Return the [x, y] coordinate for the center point of the cell that contains the specified text.  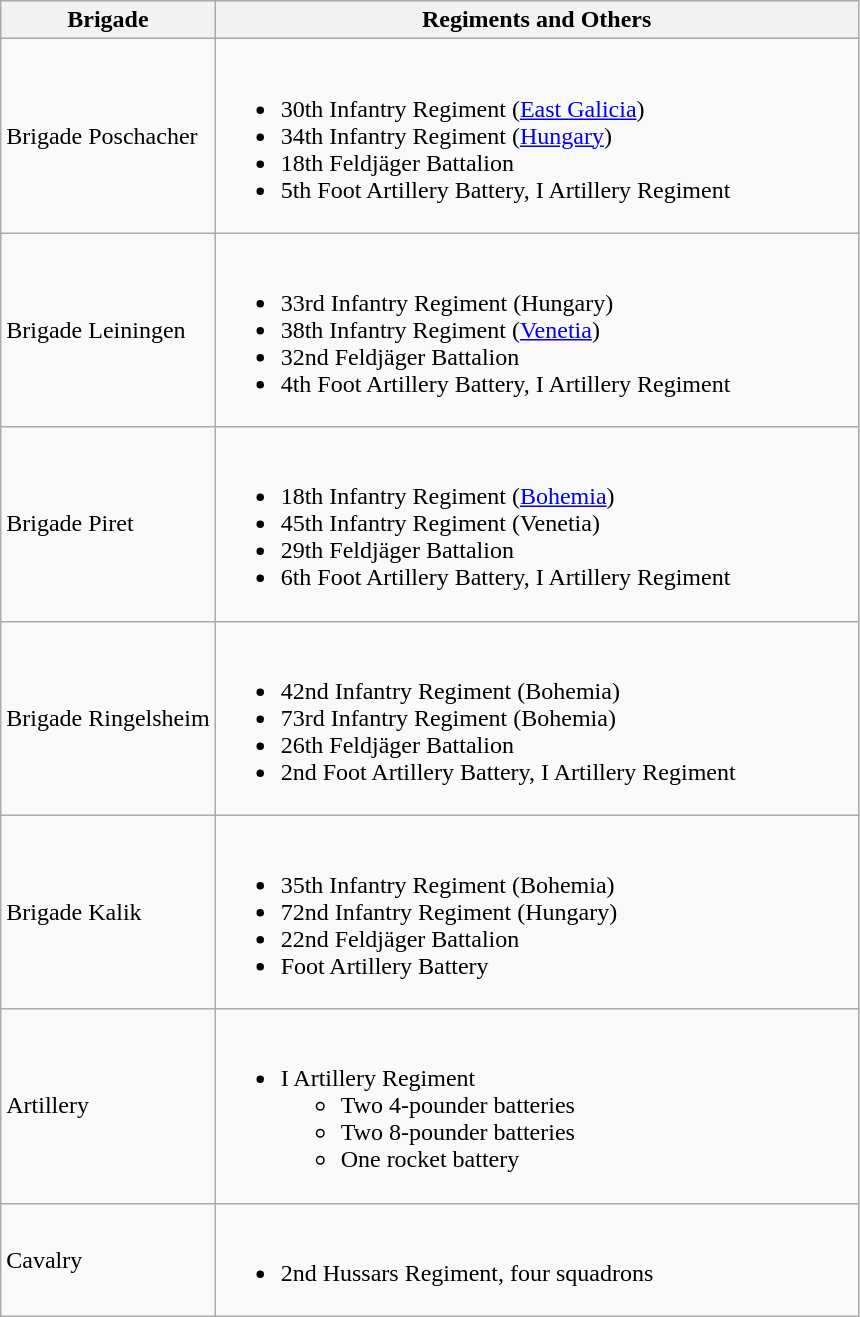
33rd Infantry Regiment (Hungary)38th Infantry Regiment (Venetia)32nd Feldjäger Battalion4th Foot Artillery Battery, I Artillery Regiment [536, 330]
Artillery [108, 1106]
Cavalry [108, 1260]
2nd Hussars Regiment, four squadrons [536, 1260]
30th Infantry Regiment (East Galicia)34th Infantry Regiment (Hungary)18th Feldjäger Battalion5th Foot Artillery Battery, I Artillery Regiment [536, 136]
Brigade Poschacher [108, 136]
Brigade Ringelsheim [108, 718]
42nd Infantry Regiment (Bohemia)73rd Infantry Regiment (Bohemia)26th Feldjäger Battalion2nd Foot Artillery Battery, I Artillery Regiment [536, 718]
18th Infantry Regiment (Bohemia)45th Infantry Regiment (Venetia)29th Feldjäger Battalion6th Foot Artillery Battery, I Artillery Regiment [536, 524]
Regiments and Others [536, 20]
Brigade Kalik [108, 912]
I Artillery RegimentTwo 4-pounder batteriesTwo 8-pounder batteriesOne rocket battery [536, 1106]
Brigade [108, 20]
Brigade Leiningen [108, 330]
Brigade Piret [108, 524]
35th Infantry Regiment (Bohemia)72nd Infantry Regiment (Hungary)22nd Feldjäger BattalionFoot Artillery Battery [536, 912]
